For the text-containing cell, return its midpoint in [x, y] coordinate format. 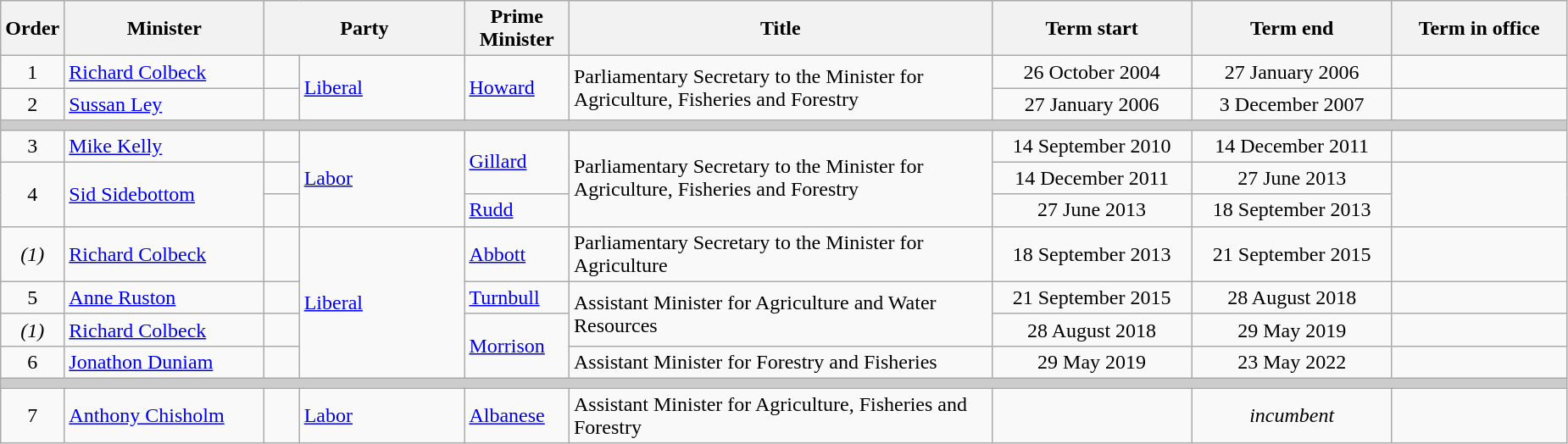
Morrison [517, 346]
Parliamentary Secretary to the Minister for Agriculture [780, 254]
Turnbull [517, 297]
Minister [164, 29]
Term in office [1479, 29]
5 [32, 297]
7 [32, 415]
Sid Sidebottom [164, 194]
Assistant Minister for Agriculture, Fisheries and Forestry [780, 415]
26 October 2004 [1092, 72]
Title [780, 29]
Party [364, 29]
3 December 2007 [1292, 104]
2 [32, 104]
Anne Ruston [164, 297]
1 [32, 72]
Order [32, 29]
Term end [1292, 29]
Assistant Minister for Forestry and Fisheries [780, 362]
Prime Minister [517, 29]
Gillard [517, 162]
3 [32, 146]
4 [32, 194]
6 [32, 362]
Term start [1092, 29]
incumbent [1292, 415]
Mike Kelly [164, 146]
Howard [517, 88]
14 September 2010 [1092, 146]
Assistant Minister for Agriculture and Water Resources [780, 314]
Sussan Ley [164, 104]
Abbott [517, 254]
Anthony Chisholm [164, 415]
Albanese [517, 415]
Jonathon Duniam [164, 362]
Rudd [517, 210]
23 May 2022 [1292, 362]
